Capture the cell that displays the provided text and extract its [X, Y] central coordinate. 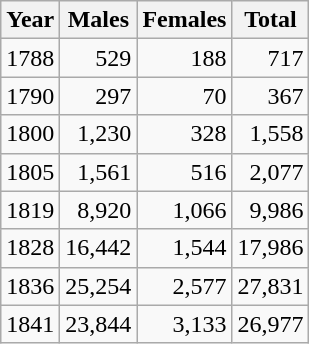
516 [184, 172]
23,844 [98, 324]
367 [270, 96]
1,230 [98, 134]
Females [184, 20]
1805 [30, 172]
1819 [30, 210]
2,577 [184, 286]
1,066 [184, 210]
27,831 [270, 286]
Males [98, 20]
Total [270, 20]
17,986 [270, 248]
1,544 [184, 248]
1790 [30, 96]
1841 [30, 324]
1788 [30, 58]
25,254 [98, 286]
3,133 [184, 324]
Year [30, 20]
188 [184, 58]
70 [184, 96]
529 [98, 58]
16,442 [98, 248]
2,077 [270, 172]
328 [184, 134]
1800 [30, 134]
1836 [30, 286]
26,977 [270, 324]
717 [270, 58]
1828 [30, 248]
1,558 [270, 134]
297 [98, 96]
9,986 [270, 210]
8,920 [98, 210]
1,561 [98, 172]
